Search for the cell housing the specified text and yield its [X, Y] center coordinate. 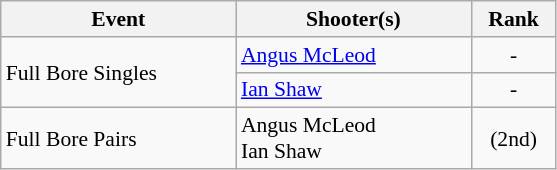
Event [118, 19]
(2nd) [514, 138]
Angus McLeod [354, 55]
Rank [514, 19]
Full Bore Pairs [118, 138]
Ian Shaw [354, 90]
Shooter(s) [354, 19]
Angus McLeodIan Shaw [354, 138]
Full Bore Singles [118, 72]
